Provide the (x, y) coordinate of the cell's center where the given text is located.  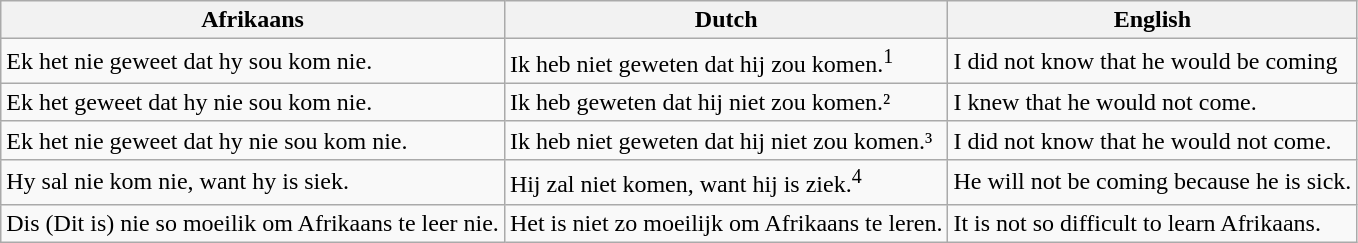
English (1152, 20)
I did not know that he would not come. (1152, 140)
I knew that he would not come. (1152, 102)
Ek het geweet dat hy nie sou kom nie. (253, 102)
Hy sal nie kom nie, want hy is siek. (253, 182)
Dis (Dit is) nie so moeilik om Afrikaans te leer nie. (253, 223)
It is not so difficult to learn Afrikaans. (1152, 223)
He will not be coming because he is sick. (1152, 182)
Ik heb niet geweten dat hĳ niet zou komen.³ (726, 140)
I did not know that he would be coming (1152, 62)
Ik heb geweten dat hĳ niet zou komen.² (726, 102)
Ek het nie geweet dat hy sou kom nie. (253, 62)
Hĳ zal niet komen, want hĳ is ziek.4 (726, 182)
Dutch (726, 20)
Afrikaans (253, 20)
Het is niet zo moeilĳk om Afrikaans te leren. (726, 223)
Ik heb niet geweten dat hij zou komen.1 (726, 62)
Ek het nie geweet dat hy nie sou kom nie. (253, 140)
